Detect which cell encompasses the target text, then output its [x, y] center coordinate. 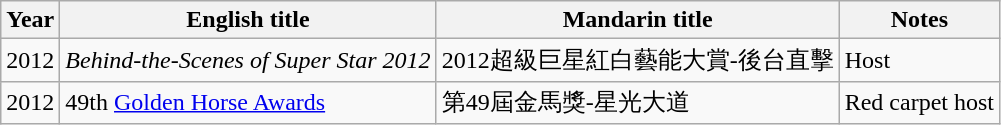
Year [30, 20]
Notes [919, 20]
Red carpet host [919, 102]
English title [248, 20]
Host [919, 60]
Mandarin title [638, 20]
2012超級巨星紅白藝能大賞-後台直擊 [638, 60]
Behind-the-Scenes of Super Star 2012 [248, 60]
49th Golden Horse Awards [248, 102]
第49屆金馬獎-星光大道 [638, 102]
